Scan for the cell matching the given text and deliver its [x, y] coordinate at center. 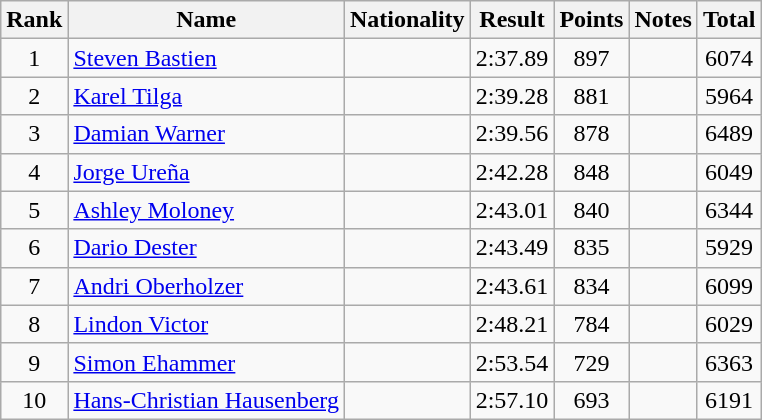
2:48.21 [512, 324]
6029 [729, 324]
2:39.28 [512, 96]
2:37.89 [512, 58]
729 [592, 362]
2:53.54 [512, 362]
2:43.01 [512, 210]
Simon Ehammer [206, 362]
1 [34, 58]
897 [592, 58]
Ashley Moloney [206, 210]
5929 [729, 248]
Result [512, 20]
Nationality [407, 20]
Lindon Victor [206, 324]
10 [34, 400]
693 [592, 400]
2:57.10 [512, 400]
Total [729, 20]
6363 [729, 362]
6191 [729, 400]
6489 [729, 134]
Rank [34, 20]
2:39.56 [512, 134]
Name [206, 20]
Notes [663, 20]
Andri Oberholzer [206, 286]
834 [592, 286]
Steven Bastien [206, 58]
4 [34, 172]
Jorge Ureña [206, 172]
2:42.28 [512, 172]
8 [34, 324]
9 [34, 362]
Karel Tilga [206, 96]
2 [34, 96]
6 [34, 248]
6344 [729, 210]
3 [34, 134]
Hans-Christian Hausenberg [206, 400]
6074 [729, 58]
784 [592, 324]
Dario Dester [206, 248]
Damian Warner [206, 134]
5964 [729, 96]
7 [34, 286]
Points [592, 20]
848 [592, 172]
840 [592, 210]
878 [592, 134]
6049 [729, 172]
5 [34, 210]
881 [592, 96]
6099 [729, 286]
2:43.49 [512, 248]
835 [592, 248]
2:43.61 [512, 286]
